Detect which cell encompasses the target text, then output its [X, Y] center coordinate. 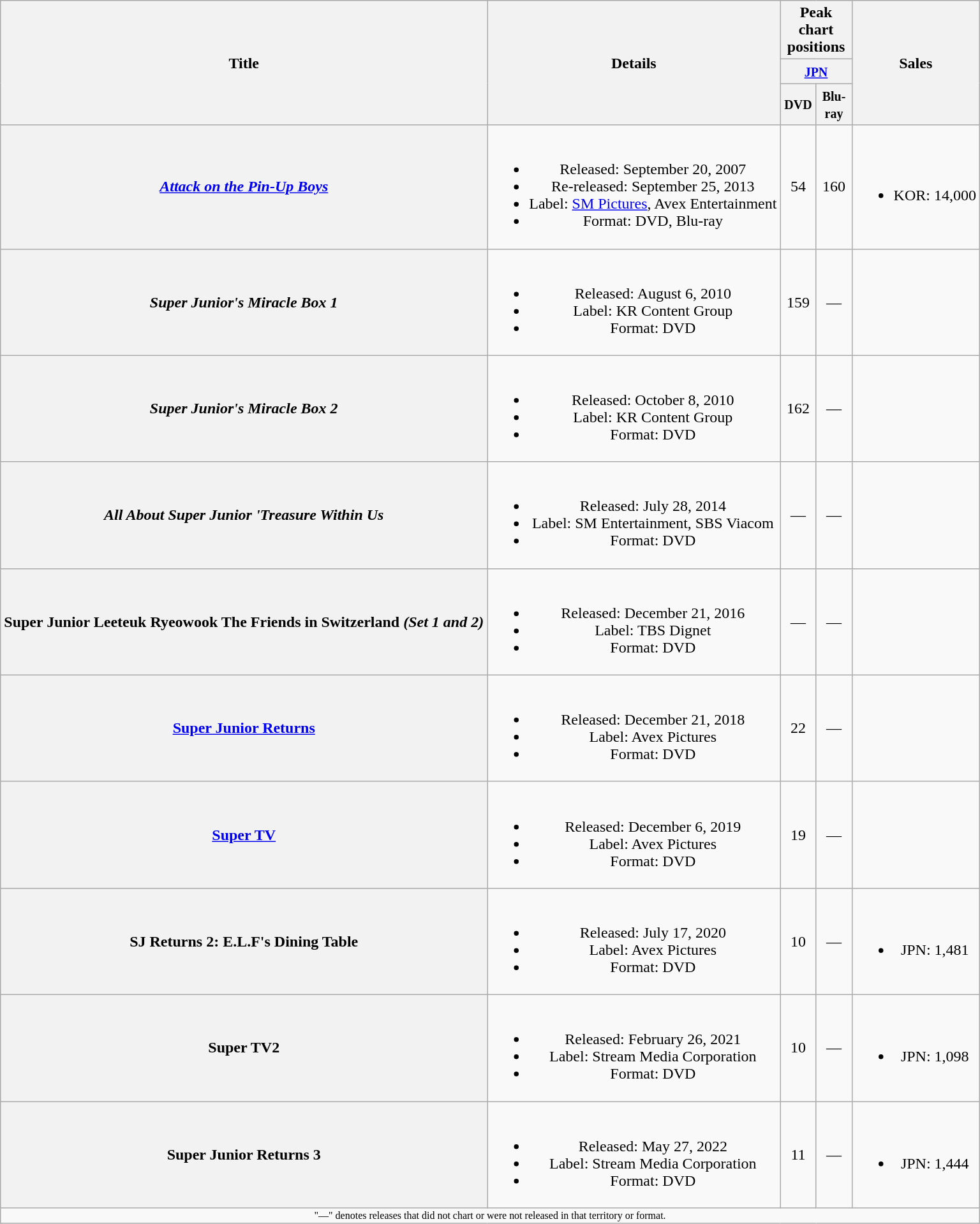
Super Junior Returns 3 [244, 1154]
Blu-ray [834, 105]
Released: September 20, 2007Re-released: September 25, 2013Label: SM Pictures, Avex EntertainmentFormat: DVD, Blu-ray [634, 187]
11 [798, 1154]
SJ Returns 2: E.L.F's Dining Table [244, 941]
All About Super Junior 'Treasure Within Us [244, 515]
Super Junior Returns [244, 728]
Title [244, 63]
JPN: 1,444 [916, 1154]
Attack on the Pin-Up Boys [244, 187]
22 [798, 728]
Super Junior's Miracle Box 2 [244, 408]
162 [798, 408]
19 [798, 834]
Released: August 6, 2010Label: KR Content GroupFormat: DVD [634, 302]
JPN: 1,481 [916, 941]
Super TV2 [244, 1047]
JPN: 1,098 [916, 1047]
Super TV [244, 834]
Released: December 21, 2016Label: TBS DignetFormat: DVD [634, 621]
Details [634, 63]
54 [798, 187]
160 [834, 187]
159 [798, 302]
DVD [798, 105]
Released: May 27, 2022Label: Stream Media CorporationFormat: DVD [634, 1154]
Super Junior's Miracle Box 1 [244, 302]
Released: July 17, 2020Label: Avex PicturesFormat: DVD [634, 941]
Released: July 28, 2014Label: SM Entertainment, SBS ViacomFormat: DVD [634, 515]
Peak chart positions [816, 30]
Sales [916, 63]
Released: October 8, 2010Label: KR Content GroupFormat: DVD [634, 408]
Super Junior Leeteuk Ryeowook The Friends in Switzerland (Set 1 and 2) [244, 621]
Released: February 26, 2021Label: Stream Media CorporationFormat: DVD [634, 1047]
Released: December 6, 2019Label: Avex PicturesFormat: DVD [634, 834]
KOR: 14,000 [916, 187]
"—" denotes releases that did not chart or were not released in that territory or format. [490, 1216]
JPN [816, 71]
Released: December 21, 2018Label: Avex PicturesFormat: DVD [634, 728]
